Scan for the cell matching the given text and deliver its (X, Y) coordinate at center. 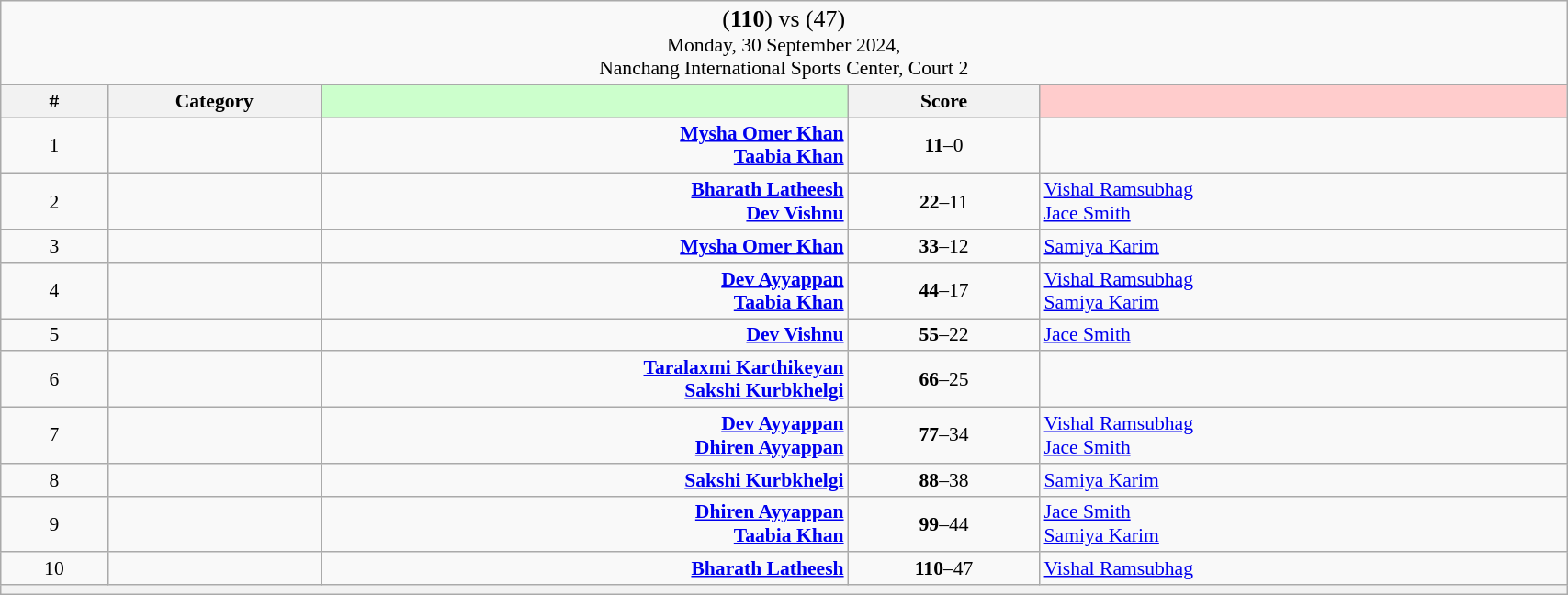
Jace Smith (1303, 335)
4 (54, 290)
Sakshi Kurbkhelgi (585, 480)
Bharath Latheesh (585, 569)
88–38 (944, 480)
Mysha Omer Khan (585, 246)
Dev Vishnu (585, 335)
44–17 (944, 290)
Jace Smith Samiya Karim (1303, 523)
Category (215, 101)
Vishal Ramsubhag (1303, 569)
Mysha Omer Khan Taabia Khan (585, 145)
# (54, 101)
Dev Ayyappan Dhiren Ayyappan (585, 435)
77–34 (944, 435)
3 (54, 246)
33–12 (944, 246)
Bharath Latheesh Dev Vishnu (585, 202)
10 (54, 569)
110–47 (944, 569)
(110) vs (47)Monday, 30 September 2024, Nanchang International Sports Center, Court 2 (784, 42)
8 (54, 480)
Score (944, 101)
5 (54, 335)
Dev Ayyappan Taabia Khan (585, 290)
9 (54, 523)
11–0 (944, 145)
Vishal Ramsubhag Samiya Karim (1303, 290)
22–11 (944, 202)
Dhiren Ayyappan Taabia Khan (585, 523)
66–25 (944, 380)
7 (54, 435)
99–44 (944, 523)
2 (54, 202)
1 (54, 145)
Taralaxmi Karthikeyan Sakshi Kurbkhelgi (585, 380)
6 (54, 380)
55–22 (944, 335)
